Search for the cell housing the specified text and yield its (X, Y) center coordinate. 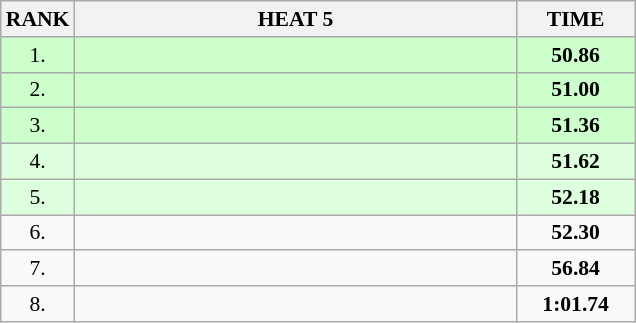
HEAT 5 (295, 19)
RANK (38, 19)
1. (38, 55)
51.00 (576, 90)
1:01.74 (576, 304)
56.84 (576, 269)
7. (38, 269)
51.36 (576, 126)
4. (38, 162)
5. (38, 197)
TIME (576, 19)
2. (38, 90)
52.30 (576, 233)
3. (38, 126)
52.18 (576, 197)
51.62 (576, 162)
8. (38, 304)
6. (38, 233)
50.86 (576, 55)
